Capture the cell that displays the provided text and extract its [X, Y] central coordinate. 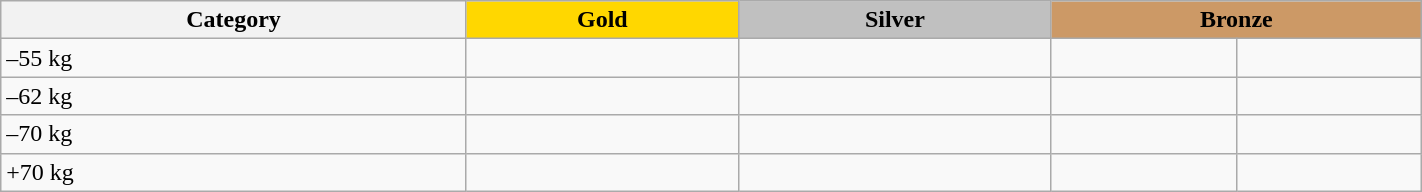
–55 kg [234, 58]
Bronze [1236, 20]
+70 kg [234, 172]
Silver [894, 20]
–62 kg [234, 96]
–70 kg [234, 134]
Gold [602, 20]
Category [234, 20]
